Provide the (X, Y) coordinate of the cell's center where the given text is located.  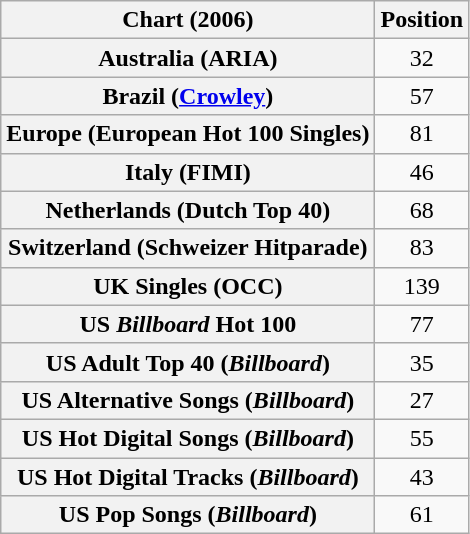
83 (422, 248)
Netherlands (Dutch Top 40) (188, 210)
US Hot Digital Songs (Billboard) (188, 438)
55 (422, 438)
US Billboard Hot 100 (188, 324)
46 (422, 172)
68 (422, 210)
57 (422, 96)
139 (422, 286)
US Adult Top 40 (Billboard) (188, 362)
27 (422, 400)
Italy (FIMI) (188, 172)
US Alternative Songs (Billboard) (188, 400)
Position (422, 20)
UK Singles (OCC) (188, 286)
Europe (European Hot 100 Singles) (188, 134)
35 (422, 362)
Brazil (Crowley) (188, 96)
32 (422, 58)
US Hot Digital Tracks (Billboard) (188, 477)
77 (422, 324)
61 (422, 515)
Australia (ARIA) (188, 58)
Switzerland (Schweizer Hitparade) (188, 248)
81 (422, 134)
43 (422, 477)
Chart (2006) (188, 20)
US Pop Songs (Billboard) (188, 515)
